Identify which cell holds the provided text, then report its [X, Y] central coordinate. 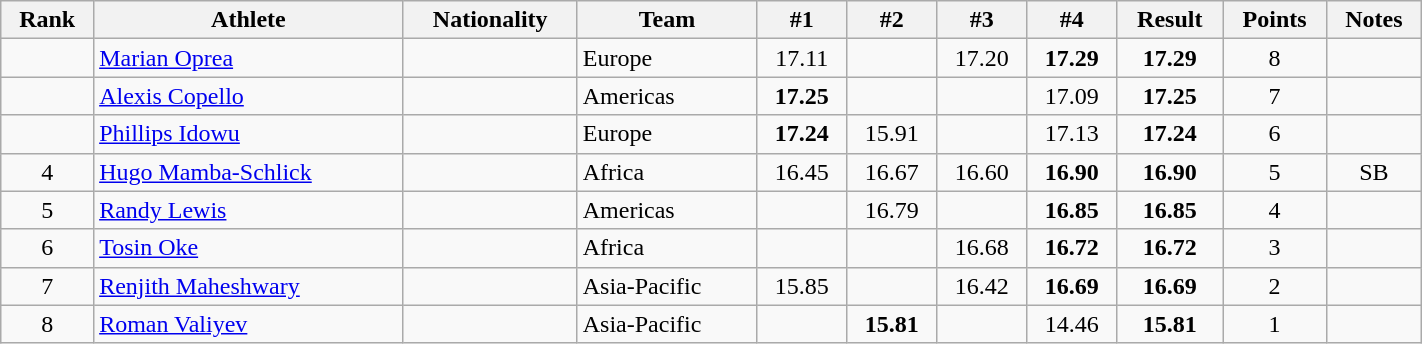
16.67 [892, 172]
17.13 [1072, 134]
#3 [982, 20]
17.09 [1072, 96]
Hugo Mamba-Schlick [249, 172]
Notes [1374, 20]
1 [1275, 324]
Rank [48, 20]
17.11 [802, 58]
2 [1275, 286]
Result [1170, 20]
16.68 [982, 248]
16.45 [802, 172]
17.20 [982, 58]
14.46 [1072, 324]
Phillips Idowu [249, 134]
16.79 [892, 210]
Renjith Maheshwary [249, 286]
Athlete [249, 20]
Marian Oprea [249, 58]
16.60 [982, 172]
15.91 [892, 134]
16.42 [982, 286]
#1 [802, 20]
#2 [892, 20]
Roman Valiyev [249, 324]
Tosin Oke [249, 248]
Randy Lewis [249, 210]
Nationality [490, 20]
Alexis Copello [249, 96]
Team [666, 20]
15.85 [802, 286]
Points [1275, 20]
#4 [1072, 20]
SB [1374, 172]
3 [1275, 248]
